Locate the cell with the specified text and output its [X, Y] center coordinate. 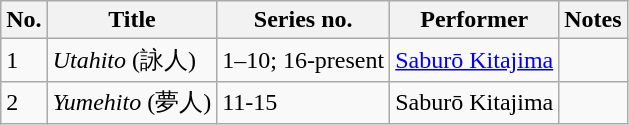
Series no. [304, 20]
No. [24, 20]
Performer [474, 20]
Utahito (詠人) [132, 60]
2 [24, 102]
Yumehito (夢人) [132, 102]
11-15 [304, 102]
Notes [593, 20]
1–10; 16-present [304, 60]
1 [24, 60]
Title [132, 20]
